Identify which cell holds the provided text, then report its [X, Y] central coordinate. 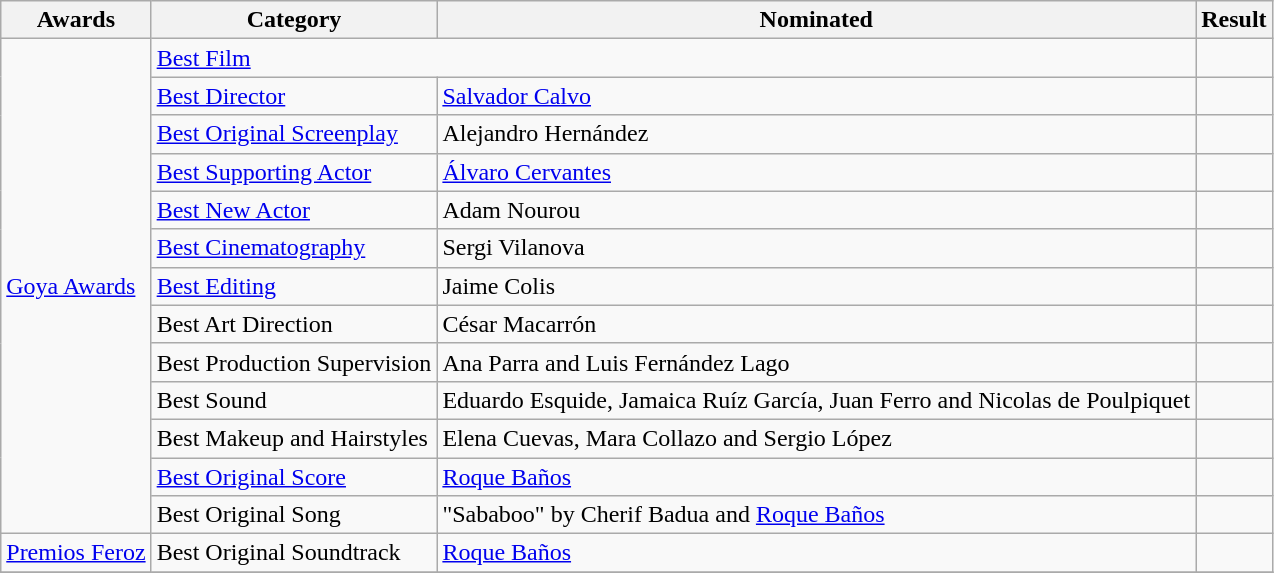
Goya Awards [76, 286]
Best Original Song [294, 515]
Best Production Supervision [294, 362]
César Macarrón [816, 324]
Best Supporting Actor [294, 172]
Best Director [294, 96]
Best New Actor [294, 210]
Result [1234, 20]
Category [294, 20]
Best Original Score [294, 477]
Best Original Soundtrack [294, 553]
Ana Parra and Luis Fernández Lago [816, 362]
Jaime Colis [816, 286]
Alejandro Hernández [816, 134]
Awards [76, 20]
Best Film [674, 58]
Best Cinematography [294, 248]
Best Sound [294, 400]
Best Makeup and Hairstyles [294, 438]
Nominated [816, 20]
Best Original Screenplay [294, 134]
Best Art Direction [294, 324]
Elena Cuevas, Mara Collazo and Sergio López [816, 438]
Salvador Calvo [816, 96]
Best Editing [294, 286]
"Sababoo" by Cherif Badua and Roque Baños [816, 515]
Eduardo Esquide, Jamaica Ruíz García, Juan Ferro and Nicolas de Poulpiquet [816, 400]
Premios Feroz [76, 553]
Adam Nourou [816, 210]
Álvaro Cervantes [816, 172]
Sergi Vilanova [816, 248]
